From the cell containing the given text, extract its center point as [X, Y] coordinate. 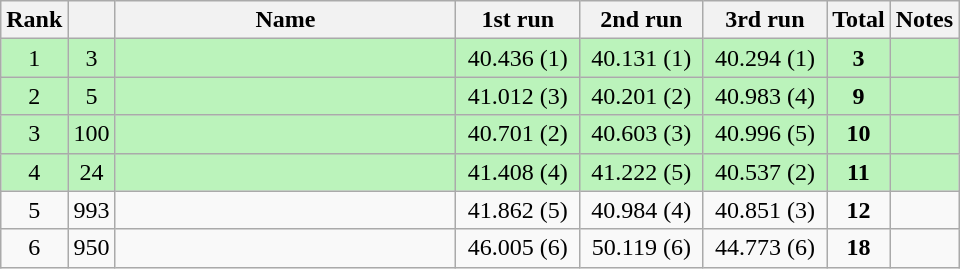
950 [92, 248]
9 [859, 96]
40.984 (4) [642, 210]
40.201 (2) [642, 96]
993 [92, 210]
24 [92, 172]
11 [859, 172]
Rank [34, 20]
2 [34, 96]
4 [34, 172]
6 [34, 248]
18 [859, 248]
40.996 (5) [765, 134]
40.701 (2) [518, 134]
40.436 (1) [518, 58]
50.119 (6) [642, 248]
1 [34, 58]
10 [859, 134]
40.983 (4) [765, 96]
40.294 (1) [765, 58]
44.773 (6) [765, 248]
3rd run [765, 20]
Notes [924, 20]
40.851 (3) [765, 210]
Name [286, 20]
100 [92, 134]
41.012 (3) [518, 96]
46.005 (6) [518, 248]
41.862 (5) [518, 210]
12 [859, 210]
40.537 (2) [765, 172]
2nd run [642, 20]
1st run [518, 20]
40.131 (1) [642, 58]
41.408 (4) [518, 172]
Total [859, 20]
41.222 (5) [642, 172]
40.603 (3) [642, 134]
